Provide the [X, Y] coordinate of the cell's center where the given text is located.  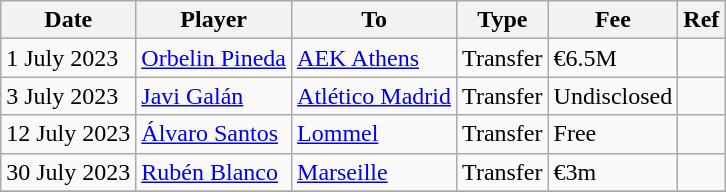
Rubén Blanco [214, 172]
Atlético Madrid [374, 96]
Marseille [374, 172]
Lommel [374, 134]
Player [214, 20]
Javi Galán [214, 96]
Type [503, 20]
To [374, 20]
1 July 2023 [68, 58]
Fee [613, 20]
Date [68, 20]
Álvaro Santos [214, 134]
€6.5M [613, 58]
Undisclosed [613, 96]
€3m [613, 172]
12 July 2023 [68, 134]
Orbelin Pineda [214, 58]
AEK Athens [374, 58]
3 July 2023 [68, 96]
30 July 2023 [68, 172]
Ref [702, 20]
Free [613, 134]
